Identify which cell holds the provided text, then report its (x, y) central coordinate. 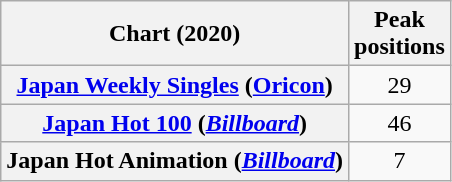
Japan Hot Animation (Billboard) (175, 161)
29 (400, 85)
7 (400, 161)
Japan Hot 100 (Billboard) (175, 123)
Chart (2020) (175, 34)
46 (400, 123)
Japan Weekly Singles (Oricon) (175, 85)
Peakpositions (400, 34)
